Search for the cell housing the specified text and yield its (x, y) center coordinate. 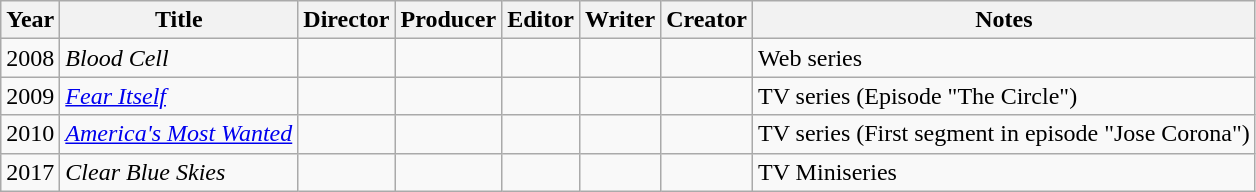
Notes (1004, 20)
Editor (541, 20)
Title (179, 20)
Writer (620, 20)
Clear Blue Skies (179, 172)
America's Most Wanted (179, 134)
Fear Itself (179, 96)
2010 (30, 134)
Web series (1004, 58)
2008 (30, 58)
2009 (30, 96)
2017 (30, 172)
Producer (448, 20)
TV series (Episode "The Circle") (1004, 96)
Year (30, 20)
Blood Cell (179, 58)
TV Miniseries (1004, 172)
TV series (First segment in episode "Jose Corona") (1004, 134)
Director (346, 20)
Creator (707, 20)
